Determine the [x, y] coordinate at the center of the cell enclosing the given text.  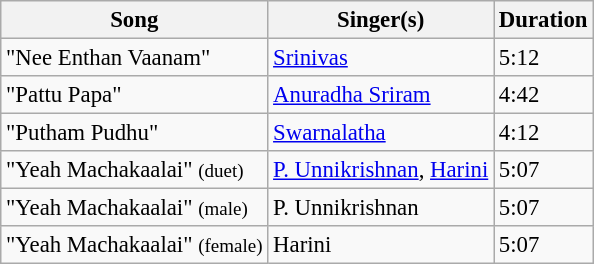
Srinivas [381, 58]
4:12 [544, 133]
Song [134, 20]
"Yeah Machakaalai" (female) [134, 245]
Singer(s) [381, 20]
P. Unnikrishnan, Harini [381, 170]
Harini [381, 245]
"Yeah Machakaalai" (duet) [134, 170]
"Nee Enthan Vaanam" [134, 58]
"Putham Pudhu" [134, 133]
Duration [544, 20]
Anuradha Sriram [381, 95]
"Yeah Machakaalai" (male) [134, 208]
P. Unnikrishnan [381, 208]
5:12 [544, 58]
Swarnalatha [381, 133]
4:42 [544, 95]
"Pattu Papa" [134, 95]
